Determine the [X, Y] coordinate at the center of the cell enclosing the given text.  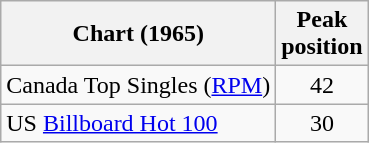
30 [322, 123]
Canada Top Singles (RPM) [138, 85]
US Billboard Hot 100 [138, 123]
Chart (1965) [138, 34]
Peakposition [322, 34]
42 [322, 85]
